Locate the cell with the specified text and output its (x, y) center coordinate. 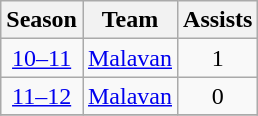
0 (218, 96)
Season (42, 20)
1 (218, 58)
10–11 (42, 58)
11–12 (42, 96)
Assists (218, 20)
Team (130, 20)
